Find where the given text appears and provide that cell's center as (x, y) coordinate. 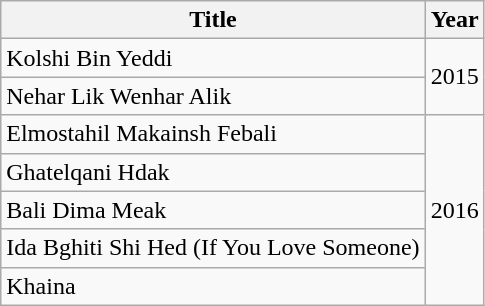
2015 (454, 77)
Nehar Lik Wenhar Alik (213, 96)
Ida Bghiti Shi Hed (If You Love Someone) (213, 248)
Elmostahil Makainsh Febali (213, 134)
Title (213, 20)
Bali Dima Meak (213, 210)
Year (454, 20)
Khaina (213, 286)
2016 (454, 210)
Kolshi Bin Yeddi (213, 58)
Ghatelqani Hdak (213, 172)
